Return [x, y] of the center of cell containing provided text 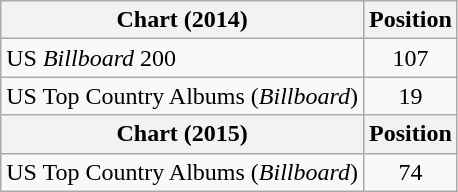
Chart (2014) [182, 20]
Chart (2015) [182, 134]
US Billboard 200 [182, 58]
107 [411, 58]
74 [411, 172]
19 [411, 96]
